Pinpoint the cell where the given text exists, returning its (X, Y) midpoint coordinate. 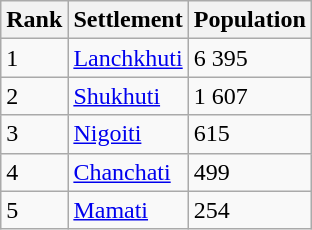
5 (34, 210)
Lanchkhuti (128, 58)
1 (34, 58)
2 (34, 96)
Settlement (128, 20)
Mamati (128, 210)
499 (250, 172)
3 (34, 134)
254 (250, 210)
6 395 (250, 58)
4 (34, 172)
1 607 (250, 96)
Nigoiti (128, 134)
Shukhuti (128, 96)
Population (250, 20)
615 (250, 134)
Rank (34, 20)
Chanchati (128, 172)
